Scan for the cell matching the given text and deliver its (X, Y) coordinate at center. 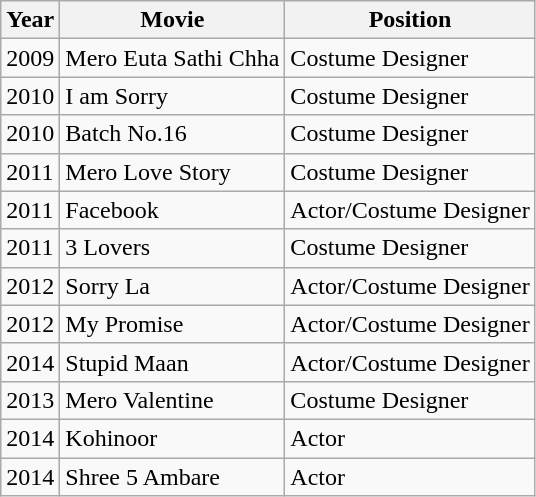
My Promise (172, 324)
3 Lovers (172, 248)
Position (410, 20)
Stupid Maan (172, 362)
Kohinoor (172, 438)
Mero Love Story (172, 172)
2013 (30, 400)
Facebook (172, 210)
Year (30, 20)
Movie (172, 20)
Shree 5 Ambare (172, 477)
Batch No.16 (172, 134)
2009 (30, 58)
I am Sorry (172, 96)
Mero Euta Sathi Chha (172, 58)
Sorry La (172, 286)
Mero Valentine (172, 400)
